Provide the [x, y] coordinate of the cell's center where the given text is located.  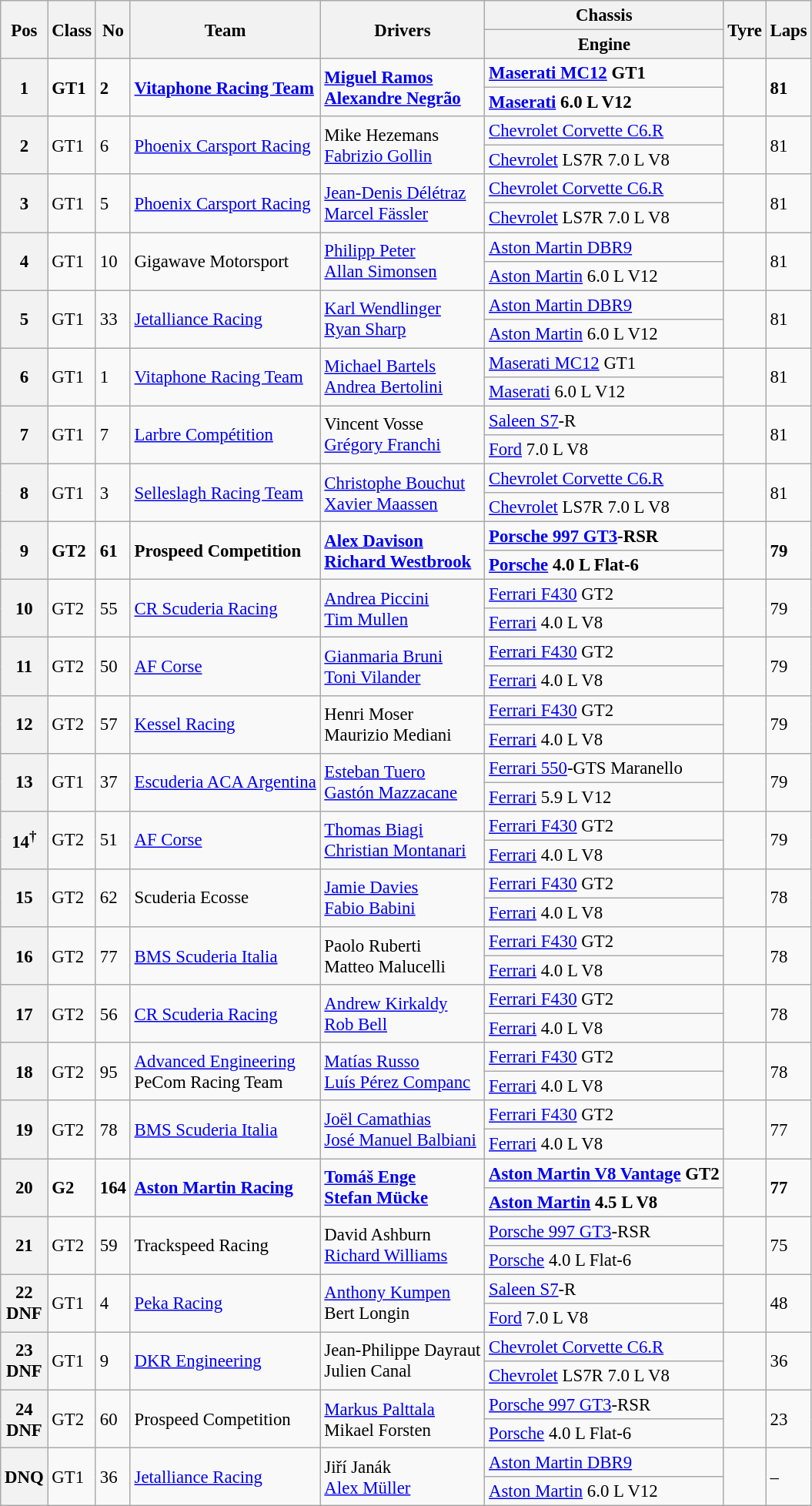
17 [25, 1013]
Jamie Davies Fabio Babini [403, 898]
57 [112, 724]
56 [112, 1013]
Tomáš Enge Stefan Mücke [403, 1187]
Miguel Ramos Alexandre Negrão [403, 88]
164 [112, 1187]
Karl Wendlinger Ryan Sharp [403, 319]
Jean-Philippe Dayraut Julien Canal [403, 1361]
Trackspeed Racing [225, 1246]
Ferrari 5.9 L V12 [604, 797]
24DNF [25, 1418]
DNQ [25, 1477]
23DNF [25, 1361]
Paolo Ruberti Matteo Malucelli [403, 956]
Gianmaria Bruni Toni Vilander [403, 667]
8 [25, 493]
33 [112, 319]
Andrew Kirkaldy Rob Bell [403, 1013]
59 [112, 1246]
Class [72, 29]
19 [25, 1130]
51 [112, 841]
Alex Davison Richard Westbrook [403, 551]
Aston Martin V8 Vantage GT2 [604, 1173]
37 [112, 782]
Peka Racing [225, 1303]
Jiří Janák Alex Müller [403, 1477]
G2 [72, 1187]
Tyre [745, 29]
Gigawave Motorsport [225, 262]
Thomas Biagi Christian Montanari [403, 841]
Selleslagh Racing Team [225, 493]
Team [225, 29]
13 [25, 782]
DKR Engineering [225, 1361]
16 [25, 956]
20 [25, 1187]
Jean-Denis Délétraz Marcel Fässler [403, 203]
Larbre Compétition [225, 434]
Henri Moser Maurizio Mediani [403, 724]
55 [112, 608]
Christophe Bouchut Xavier Maassen [403, 493]
No [112, 29]
Philipp Peter Allan Simonsen [403, 262]
Anthony Kumpen Bert Longin [403, 1303]
60 [112, 1418]
– [788, 1477]
Kessel Racing [225, 724]
18 [25, 1072]
14† [25, 841]
23 [788, 1418]
Scuderia Ecosse [225, 898]
Michael Bartels Andrea Bertolini [403, 377]
Drivers [403, 29]
Markus Palttala Mikael Forsten [403, 1418]
15 [25, 898]
50 [112, 667]
22DNF [25, 1303]
75 [788, 1246]
Joël Camathias José Manuel Balbiani [403, 1130]
12 [25, 724]
Ferrari 550-GTS Maranello [604, 768]
Escuderia ACA Argentina [225, 782]
48 [788, 1303]
Chassis [604, 15]
61 [112, 551]
95 [112, 1072]
21 [25, 1246]
David Ashburn Richard Williams [403, 1246]
Engine [604, 45]
11 [25, 667]
Esteban Tuero Gastón Mazzacane [403, 782]
62 [112, 898]
Vincent Vosse Grégory Franchi [403, 434]
Advanced Engineering PeCom Racing Team [225, 1072]
Andrea Piccini Tim Mullen [403, 608]
Pos [25, 29]
Matías Russo Luís Pérez Companc [403, 1072]
Aston Martin 4.5 L V8 [604, 1202]
Aston Martin Racing [225, 1187]
Laps [788, 29]
Mike Hezemans Fabrizio Gollin [403, 145]
